For the text-containing cell, return its midpoint in (X, Y) coordinate format. 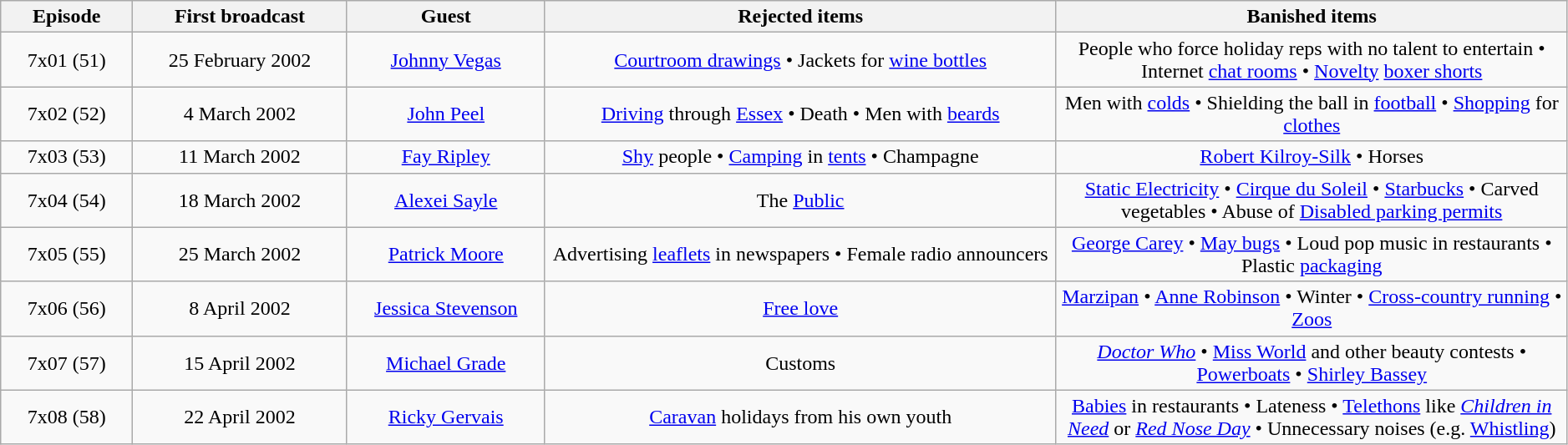
Static Electricity • Cirque du Soleil • Starbucks • Carved vegetables • Abuse of Disabled parking permits (1312, 200)
25 February 2002 (241, 60)
Michael Grade (446, 362)
18 March 2002 (241, 200)
Robert Kilroy-Silk • Horses (1312, 157)
George Carey • May bugs • Loud pop music in restaurants • Plastic packaging (1312, 254)
25 March 2002 (241, 254)
7x01 (51) (67, 60)
Shy people • Camping in tents • Champagne (800, 157)
Courtroom drawings • Jackets for wine bottles (800, 60)
Caravan holidays from his own youth (800, 417)
Marzipan • Anne Robinson • Winter • Cross-country running • Zoos (1312, 309)
Fay Ripley (446, 157)
Free love (800, 309)
Advertising leaflets in newspapers • Female radio announcers (800, 254)
Ricky Gervais (446, 417)
Alexei Sayle (446, 200)
7x04 (54) (67, 200)
7x08 (58) (67, 417)
15 April 2002 (241, 362)
People who force holiday reps with no talent to entertain • Internet chat rooms • Novelty boxer shorts (1312, 60)
7x05 (55) (67, 254)
Episode (67, 17)
8 April 2002 (241, 309)
7x03 (53) (67, 157)
4 March 2002 (241, 114)
7x07 (57) (67, 362)
John Peel (446, 114)
Guest (446, 17)
Banished items (1312, 17)
7x02 (52) (67, 114)
Jessica Stevenson (446, 309)
Johnny Vegas (446, 60)
Driving through Essex • Death • Men with beards (800, 114)
7x06 (56) (67, 309)
Customs (800, 362)
Men with colds • Shielding the ball in football • Shopping for clothes (1312, 114)
The Public (800, 200)
Doctor Who • Miss World and other beauty contests • Powerboats • Shirley Bassey (1312, 362)
Rejected items (800, 17)
11 March 2002 (241, 157)
First broadcast (241, 17)
22 April 2002 (241, 417)
Babies in restaurants • Lateness • Telethons like Children in Need or Red Nose Day • Unnecessary noises (e.g. Whistling) (1312, 417)
Patrick Moore (446, 254)
